Find where the given text appears and provide that cell's center as [x, y] coordinate. 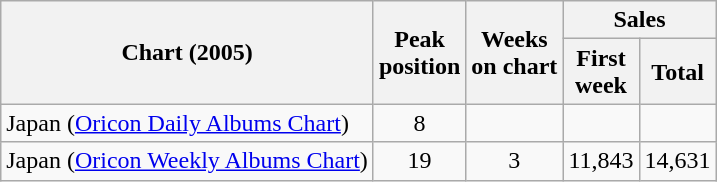
14,631 [678, 161]
3 [514, 161]
Firstweek [601, 72]
Weekson chart [514, 52]
11,843 [601, 161]
Peakposition [419, 52]
Chart (2005) [188, 52]
Sales [640, 20]
Japan (Oricon Weekly Albums Chart) [188, 161]
8 [419, 123]
Total [678, 72]
19 [419, 161]
Japan (Oricon Daily Albums Chart) [188, 123]
